From the cell containing the given text, extract its center point as [X, Y] coordinate. 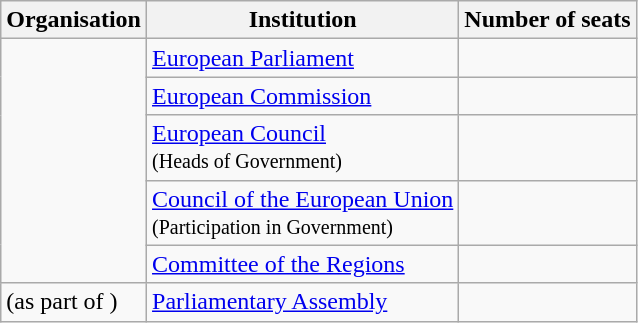
Council of the European Union(Participation in Government) [303, 212]
European Parliament [303, 58]
Organisation [74, 20]
Parliamentary Assembly [303, 302]
(as part of ) [74, 302]
Committee of the Regions [303, 264]
European Commission [303, 96]
European Council(Heads of Government) [303, 148]
Number of seats [548, 20]
Institution [303, 20]
